Return [x, y] of the center of cell containing provided text 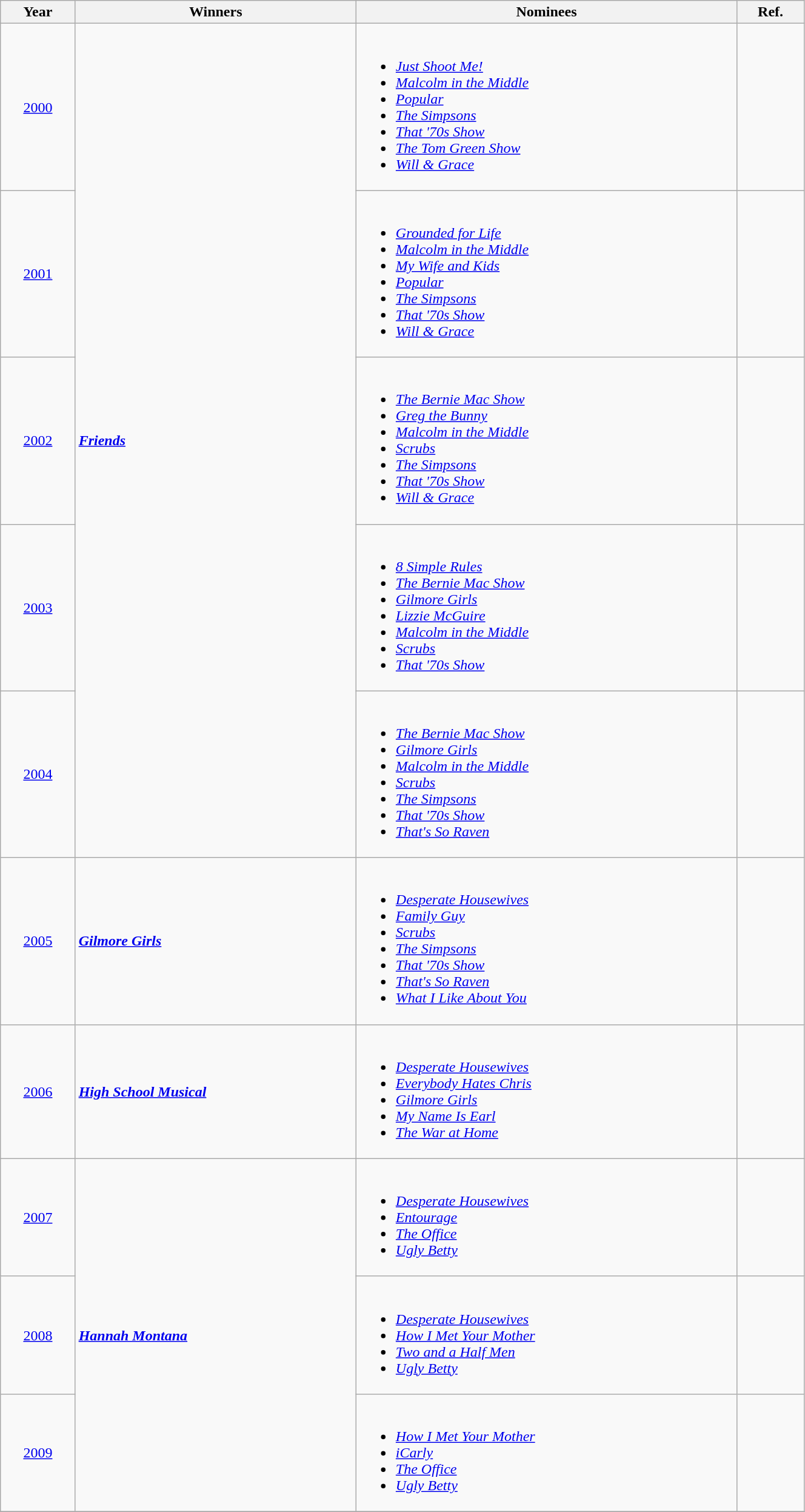
Year [38, 12]
2004 [38, 774]
2005 [38, 941]
Desperate HousewivesFamily GuyScrubsThe SimpsonsThat '70s ShowThat's So RavenWhat I Like About You [546, 941]
2008 [38, 1335]
Desperate HousewivesEverybody Hates ChrisGilmore GirlsMy Name Is EarlThe War at Home [546, 1092]
Just Shoot Me!Malcolm in the MiddlePopularThe SimpsonsThat '70s ShowThe Tom Green ShowWill & Grace [546, 107]
2002 [38, 440]
2003 [38, 608]
2007 [38, 1217]
Winners [216, 12]
Gilmore Girls [216, 941]
8 Simple RulesThe Bernie Mac ShowGilmore GirlsLizzie McGuireMalcolm in the MiddleScrubsThat '70s Show [546, 608]
Desperate HousewivesEntourageThe OfficeUgly Betty [546, 1217]
2000 [38, 107]
2006 [38, 1092]
Nominees [546, 12]
Ref. [771, 12]
How I Met Your MotheriCarlyThe OfficeUgly Betty [546, 1453]
High School Musical [216, 1092]
Friends [216, 440]
The Bernie Mac ShowGreg the BunnyMalcolm in the MiddleScrubsThe SimpsonsThat '70s ShowWill & Grace [546, 440]
Grounded for LifeMalcolm in the MiddleMy Wife and KidsPopularThe SimpsonsThat '70s ShowWill & Grace [546, 274]
Desperate HousewivesHow I Met Your MotherTwo and a Half MenUgly Betty [546, 1335]
The Bernie Mac ShowGilmore GirlsMalcolm in the MiddleScrubsThe SimpsonsThat '70s ShowThat's So Raven [546, 774]
2001 [38, 274]
2009 [38, 1453]
Hannah Montana [216, 1335]
